Detect which cell encompasses the target text, then output its (x, y) center coordinate. 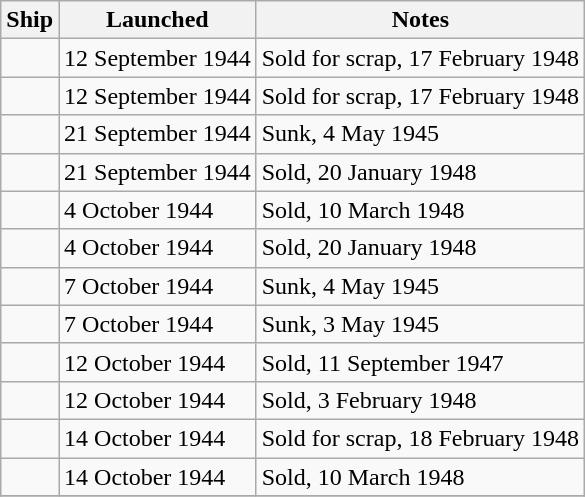
Sold, 3 February 1948 (420, 400)
Sold for scrap, 18 February 1948 (420, 438)
Sunk, 3 May 1945 (420, 324)
Ship (30, 20)
Sold, 11 September 1947 (420, 362)
Notes (420, 20)
Launched (158, 20)
